Return (x, y) of the center of cell containing provided text 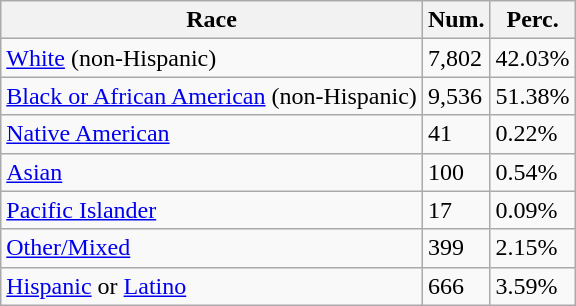
Asian (212, 172)
Hispanic or Latino (212, 286)
2.15% (532, 248)
100 (456, 172)
41 (456, 134)
42.03% (532, 58)
Native American (212, 134)
Race (212, 20)
0.54% (532, 172)
Black or African American (non-Hispanic) (212, 96)
3.59% (532, 286)
0.22% (532, 134)
Perc. (532, 20)
7,802 (456, 58)
White (non-Hispanic) (212, 58)
Other/Mixed (212, 248)
Num. (456, 20)
9,536 (456, 96)
Pacific Islander (212, 210)
51.38% (532, 96)
666 (456, 286)
0.09% (532, 210)
399 (456, 248)
17 (456, 210)
